Locate the cell with the specified text and output its [x, y] center coordinate. 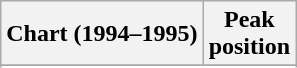
Chart (1994–1995) [102, 34]
Peakposition [249, 34]
